Search for the cell housing the specified text and yield its [X, Y] center coordinate. 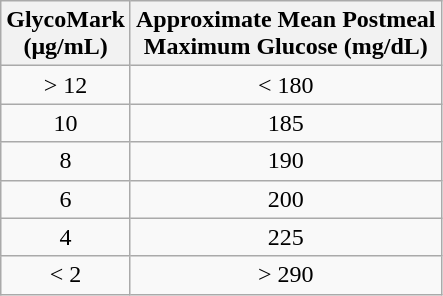
> 290 [286, 275]
Approximate Mean PostmealMaximum Glucose (mg/dL) [286, 34]
200 [286, 199]
GlycoMark(μg/mL) [66, 34]
190 [286, 161]
< 180 [286, 85]
< 2 [66, 275]
10 [66, 123]
4 [66, 237]
6 [66, 199]
8 [66, 161]
185 [286, 123]
> 12 [66, 85]
225 [286, 237]
